Provide the (X, Y) coordinate of the cell's center where the given text is located.  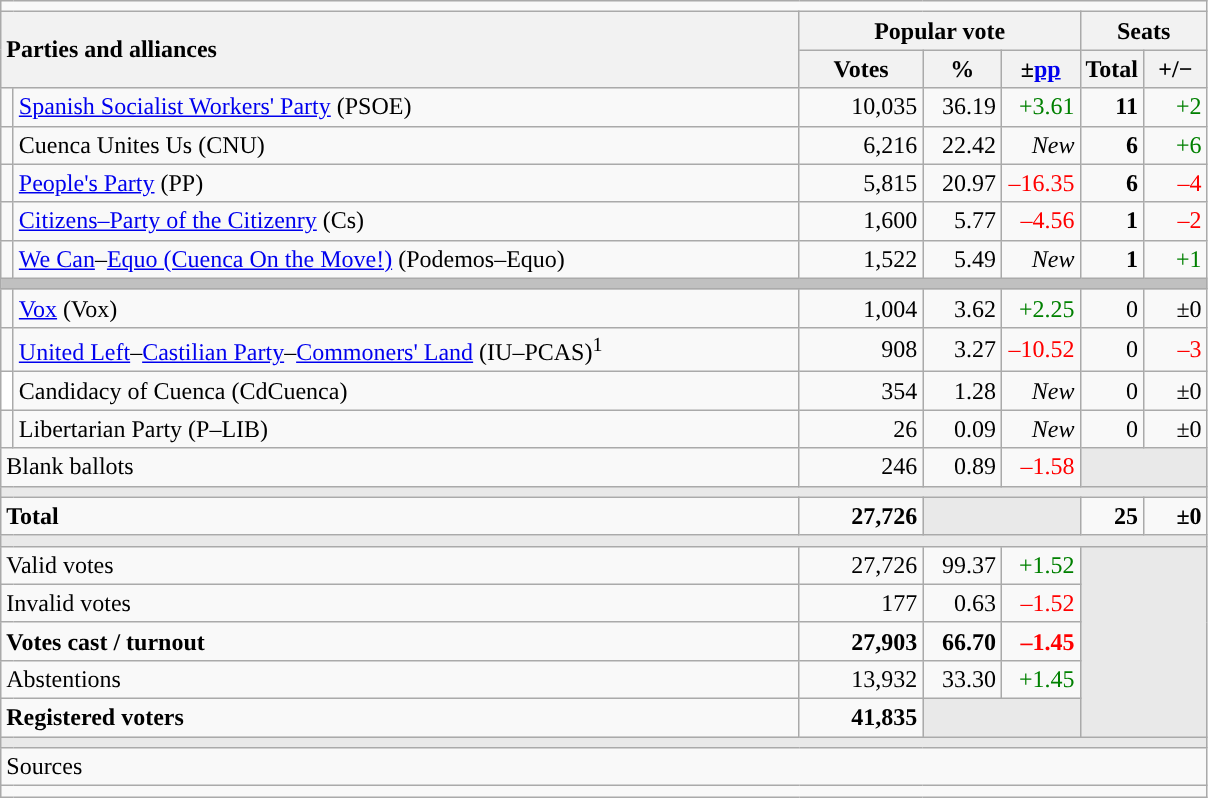
–1.58 (1040, 467)
–4 (1176, 183)
Votes (861, 69)
3.62 (962, 308)
Sources (604, 767)
Cuenca Unites Us (CNU) (406, 145)
+/− (1176, 69)
–2 (1176, 221)
+1 (1176, 259)
1,600 (861, 221)
–1.52 (1040, 603)
Libertarian Party (P–LIB) (406, 429)
354 (861, 391)
Spanish Socialist Workers' Party (PSOE) (406, 107)
Citizens–Party of the Citizenry (Cs) (406, 221)
1,522 (861, 259)
Parties and alliances (400, 50)
0.89 (962, 467)
+6 (1176, 145)
% (962, 69)
22.42 (962, 145)
3.27 (962, 350)
5,815 (861, 183)
–4.56 (1040, 221)
–3 (1176, 350)
13,932 (861, 679)
–16.35 (1040, 183)
People's Party (PP) (406, 183)
908 (861, 350)
We Can–Equo (Cuenca On the Move!) (Podemos–Equo) (406, 259)
Invalid votes (400, 603)
5.77 (962, 221)
+2 (1176, 107)
–10.52 (1040, 350)
1,004 (861, 308)
Registered voters (400, 718)
±pp (1040, 69)
20.97 (962, 183)
–1.45 (1040, 641)
+1.45 (1040, 679)
Blank ballots (400, 467)
0.63 (962, 603)
246 (861, 467)
United Left–Castilian Party–Commoners' Land (IU–PCAS)1 (406, 350)
Votes cast / turnout (400, 641)
99.37 (962, 565)
Vox (Vox) (406, 308)
Valid votes (400, 565)
10,035 (861, 107)
66.70 (962, 641)
6,216 (861, 145)
1.28 (962, 391)
177 (861, 603)
Candidacy of Cuenca (CdCuenca) (406, 391)
27,903 (861, 641)
+3.61 (1040, 107)
+1.52 (1040, 565)
0.09 (962, 429)
33.30 (962, 679)
Abstentions (400, 679)
+2.25 (1040, 308)
36.19 (962, 107)
5.49 (962, 259)
26 (861, 429)
11 (1112, 107)
Seats (1144, 31)
Popular vote (940, 31)
25 (1112, 516)
41,835 (861, 718)
